Locate the cell with the specified text and output its (x, y) center coordinate. 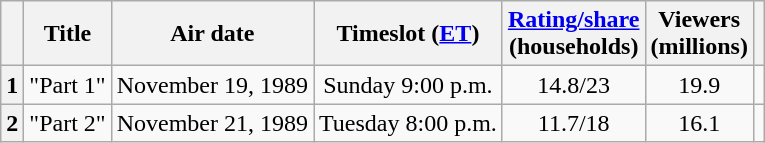
16.1 (699, 123)
November 19, 1989 (212, 85)
Title (68, 34)
Timeslot (ET) (408, 34)
"Part 1" (68, 85)
November 21, 1989 (212, 123)
Sunday 9:00 p.m. (408, 85)
19.9 (699, 85)
2 (12, 123)
"Part 2" (68, 123)
14.8/23 (574, 85)
Air date (212, 34)
Tuesday 8:00 p.m. (408, 123)
Rating/share(households) (574, 34)
1 (12, 85)
11.7/18 (574, 123)
Viewers(millions) (699, 34)
